Capture the cell that displays the provided text and extract its [X, Y] central coordinate. 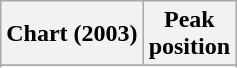
Chart (2003) [72, 34]
Peakposition [189, 34]
